Scan for the cell matching the given text and deliver its (x, y) coordinate at center. 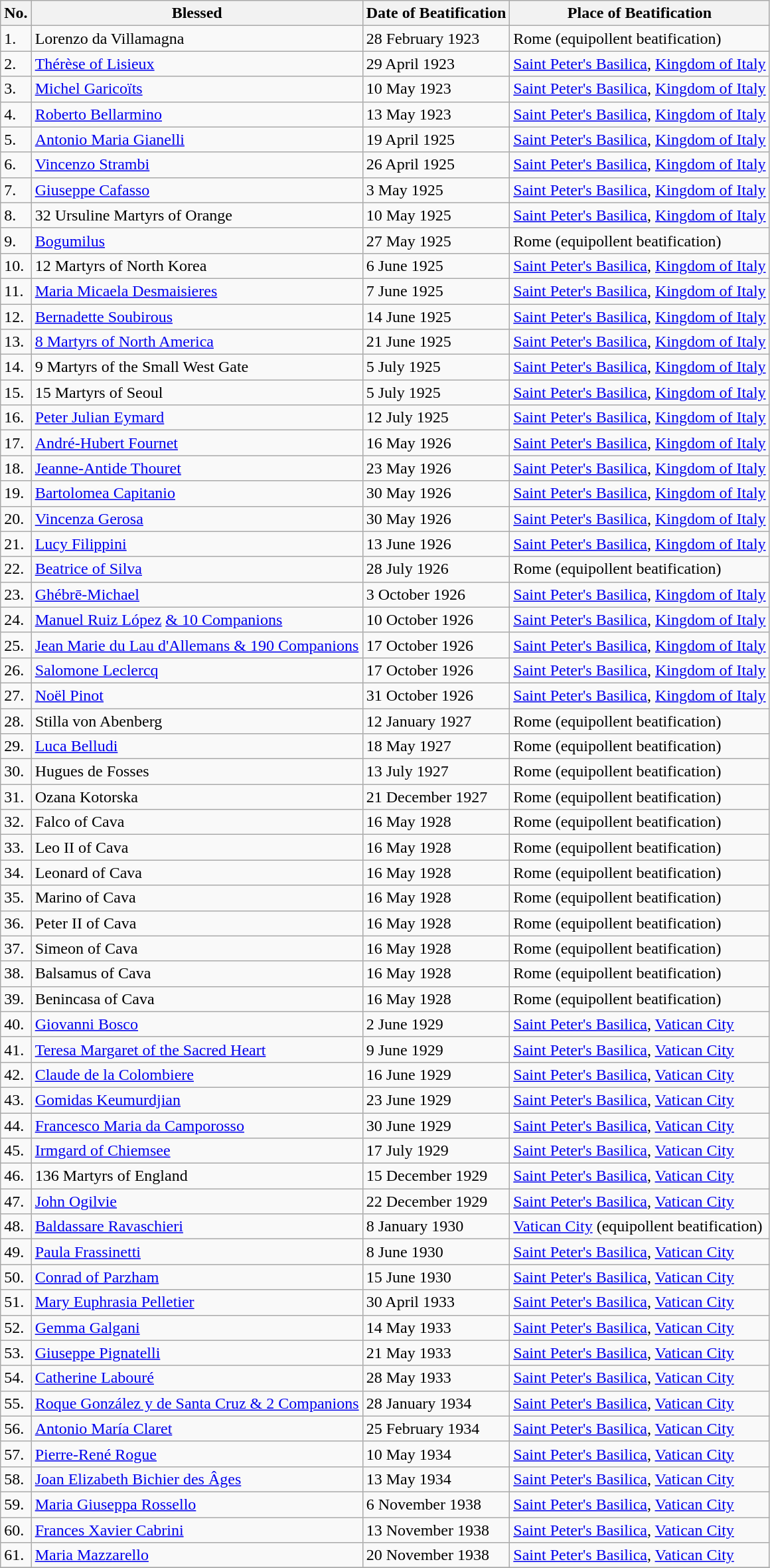
No. (16, 13)
7. (16, 190)
59. (16, 1504)
1. (16, 39)
18 May 1927 (436, 746)
9 June 1929 (436, 1049)
Falco of Cava (196, 822)
Paula Frassinetti (196, 1252)
55. (16, 1403)
Marino of Cava (196, 898)
Roberto Bellarmino (196, 114)
8 January 1930 (436, 1227)
Luca Belludi (196, 746)
14 May 1933 (436, 1328)
37. (16, 948)
6 June 1925 (436, 266)
3 October 1926 (436, 594)
24. (16, 620)
31 October 1926 (436, 695)
60. (16, 1529)
Jean Marie du Lau d'Allemans & 190 Companions (196, 645)
40. (16, 1024)
13 May 1923 (436, 114)
18. (16, 468)
3 May 1925 (436, 190)
Vatican City (equipollent beatification) (640, 1227)
35. (16, 898)
Michel Garicoïts (196, 89)
Leo II of Cava (196, 847)
17 July 1929 (436, 1151)
10 October 1926 (436, 620)
12 January 1927 (436, 721)
Baldassare Ravaschieri (196, 1227)
15. (16, 392)
Date of Beatification (436, 13)
7 June 1925 (436, 291)
16 June 1929 (436, 1075)
28 May 1933 (436, 1378)
Place of Beatification (640, 13)
Gemma Galgani (196, 1328)
26 April 1925 (436, 165)
31. (16, 797)
45. (16, 1151)
29. (16, 746)
32 Ursuline Martyrs of Orange (196, 215)
12. (16, 317)
Gomidas Keumurdjian (196, 1100)
23 June 1929 (436, 1100)
Antonio María Claret (196, 1429)
52. (16, 1328)
Vincenzo Strambi (196, 165)
8. (16, 215)
21 May 1933 (436, 1353)
13 November 1938 (436, 1529)
Giuseppe Pignatelli (196, 1353)
10 May 1923 (436, 89)
43. (16, 1100)
Giovanni Bosco (196, 1024)
8 Martyrs of North America (196, 342)
Irmgard of Chiemsee (196, 1151)
6. (16, 165)
Francesco Maria da Camporosso (196, 1126)
Lorenzo da Villamagna (196, 39)
Lucy Filippini (196, 544)
15 Martyrs of Seoul (196, 392)
23 May 1926 (436, 468)
13 May 1934 (436, 1479)
Bartolomea Capitanio (196, 493)
Maria Mazzarello (196, 1555)
22. (16, 569)
17. (16, 443)
23. (16, 594)
Ghébrē-Michael (196, 594)
58. (16, 1479)
50. (16, 1277)
Pierre-René Rogue (196, 1454)
33. (16, 847)
13. (16, 342)
42. (16, 1075)
2 June 1929 (436, 1024)
Claude de la Colombiere (196, 1075)
28 July 1926 (436, 569)
Mary Euphrasia Pelletier (196, 1302)
Beatrice of Silva (196, 569)
38. (16, 974)
39. (16, 999)
Stilla von Abenberg (196, 721)
21 June 1925 (436, 342)
21 December 1927 (436, 797)
16. (16, 418)
Leonard of Cava (196, 873)
Maria Giuseppa Rossello (196, 1504)
Hugues de Fosses (196, 772)
27 May 1925 (436, 240)
9. (16, 240)
Vincenza Gerosa (196, 519)
56. (16, 1429)
8 June 1930 (436, 1252)
61. (16, 1555)
Maria Micaela Desmaisieres (196, 291)
30. (16, 772)
10. (16, 266)
25. (16, 645)
51. (16, 1302)
Simeon of Cava (196, 948)
15 June 1930 (436, 1277)
36. (16, 923)
21. (16, 544)
34. (16, 873)
Roque González y de Santa Cruz & 2 Companions (196, 1403)
16 May 1926 (436, 443)
Giuseppe Cafasso (196, 190)
57. (16, 1454)
28 February 1923 (436, 39)
14 June 1925 (436, 317)
13 June 1926 (436, 544)
26. (16, 670)
4. (16, 114)
19. (16, 493)
28 January 1934 (436, 1403)
20 November 1938 (436, 1555)
Bernadette Soubirous (196, 317)
49. (16, 1252)
Antonio Maria Gianelli (196, 139)
13 July 1927 (436, 772)
John Ogilvie (196, 1201)
9 Martyrs of the Small West Gate (196, 367)
Catherine Labouré (196, 1378)
5. (16, 139)
48. (16, 1227)
44. (16, 1126)
19 April 1925 (436, 139)
30 June 1929 (436, 1126)
54. (16, 1378)
28. (16, 721)
25 February 1934 (436, 1429)
12 Martyrs of North Korea (196, 266)
Salomone Leclercq (196, 670)
136 Martyrs of England (196, 1176)
Ozana Kotorska (196, 797)
Jeanne-Antide Thouret (196, 468)
29 April 1923 (436, 64)
Thérèse of Lisieux (196, 64)
Peter Julian Eymard (196, 418)
14. (16, 367)
Teresa Margaret of the Sacred Heart (196, 1049)
30 April 1933 (436, 1302)
2. (16, 64)
Joan Elizabeth Bichier des Âges (196, 1479)
Benincasa of Cava (196, 999)
Peter II of Cava (196, 923)
15 December 1929 (436, 1176)
20. (16, 519)
3. (16, 89)
Balsamus of Cava (196, 974)
Blessed (196, 13)
6 November 1938 (436, 1504)
Noël Pinot (196, 695)
53. (16, 1353)
André-Hubert Fournet (196, 443)
Bogumilus (196, 240)
10 May 1925 (436, 215)
46. (16, 1176)
11. (16, 291)
10 May 1934 (436, 1454)
Conrad of Parzham (196, 1277)
32. (16, 822)
Manuel Ruiz López & 10 Companions (196, 620)
41. (16, 1049)
22 December 1929 (436, 1201)
47. (16, 1201)
27. (16, 695)
12 July 1925 (436, 418)
Frances Xavier Cabrini (196, 1529)
